From the cell containing the given text, extract its center point as [X, Y] coordinate. 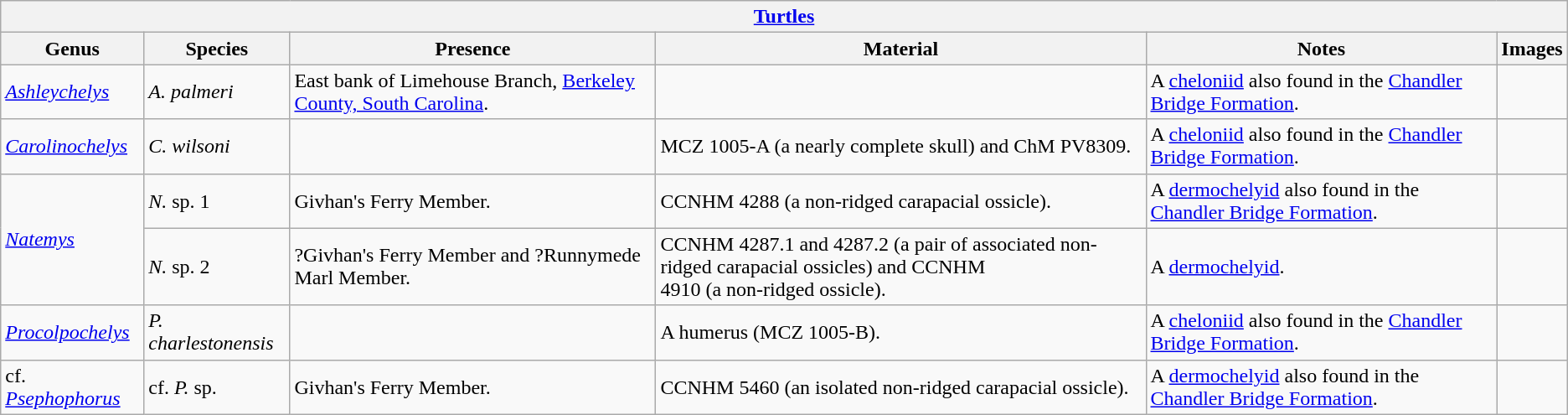
East bank of Limehouse Branch, Berkeley County, South Carolina. [472, 92]
cf. Psephophorus [72, 387]
CCNHM 4288 (a non-ridged carapacial ossicle). [901, 201]
Procolpochelys [72, 332]
C. wilsoni [217, 146]
A. palmeri [217, 92]
Carolinochelys [72, 146]
Ashleychelys [72, 92]
N. sp. 1 [217, 201]
A humerus (MCZ 1005-B). [901, 332]
Images [1532, 49]
A dermochelyid. [1322, 267]
Species [217, 49]
cf. P. sp. [217, 387]
Turtles [784, 17]
Material [901, 49]
N. sp. 2 [217, 267]
Notes [1322, 49]
MCZ 1005-A (a nearly complete skull) and ChM PV8309. [901, 146]
Presence [472, 49]
CCNHM 4287.1 and 4287.2 (a pair of associated non-ridged carapacial ossicles) and CCNHM4910 (a non-ridged ossicle). [901, 267]
CCNHM 5460 (an isolated non-ridged carapacial ossicle). [901, 387]
P. charlestonensis [217, 332]
?Givhan's Ferry Member and ?Runnymede Marl Member. [472, 267]
Genus [72, 49]
Natemys [72, 240]
